Provide the (x, y) coordinate of the cell's center where the given text is located.  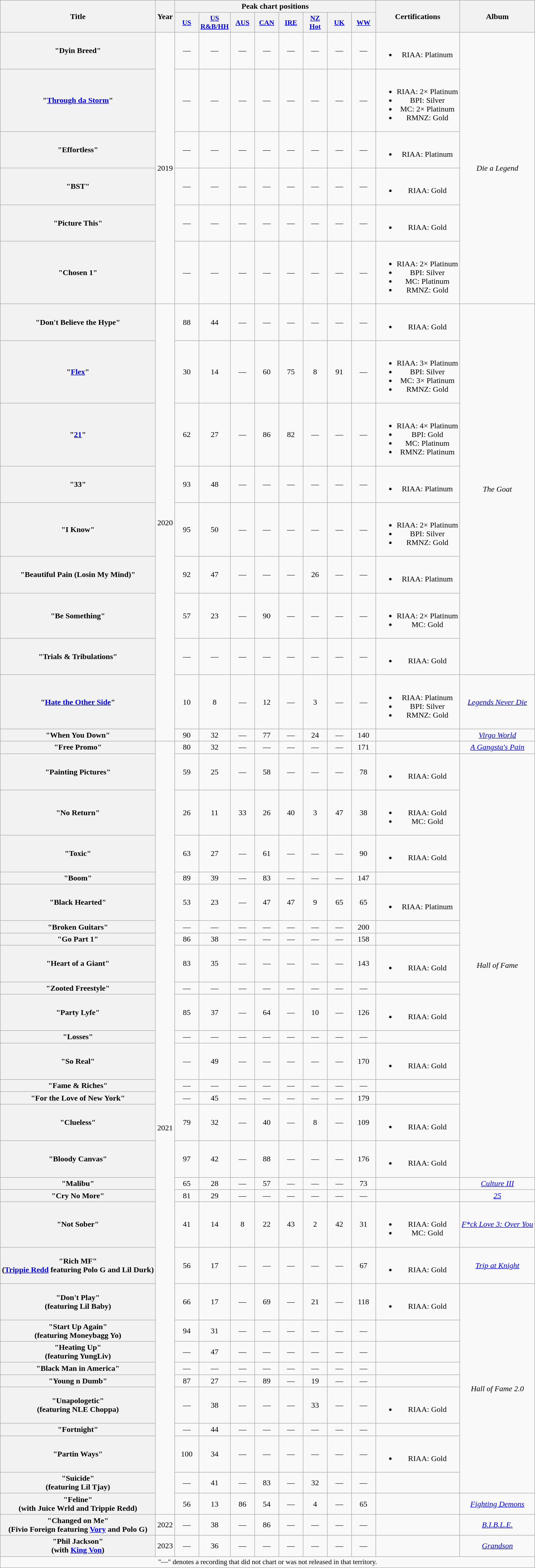
11 (215, 813)
28 (215, 1183)
"Picture This" (78, 223)
"Free Promo" (78, 747)
"Hate the Other Side" (78, 702)
F*ck Love 3: Over You (498, 1224)
"For the Love of New York" (78, 1098)
Virgo World (498, 735)
"Suicide"(featuring Lil Tjay) (78, 1483)
92 (187, 575)
126 (364, 1012)
Certifications (417, 16)
"I Know" (78, 529)
79 (187, 1122)
WW (364, 23)
Album (498, 16)
"Bloody Canvas" (78, 1159)
"Be Something" (78, 616)
CAN (267, 23)
13 (215, 1504)
"Feline"(with Juice Wrld and Trippie Redd) (78, 1504)
77 (267, 735)
Legends Never Die (498, 702)
RIAA: PlatinumBPI: SilverRMNZ: Gold (417, 702)
"Chosen 1" (78, 272)
21 (315, 1302)
"When You Down" (78, 735)
Grandson (498, 1546)
"Phil Jackson"(with King Von) (78, 1546)
75 (291, 372)
45 (215, 1098)
58 (267, 772)
2021 (165, 1128)
147 (364, 878)
2022 (165, 1525)
RIAA: 4× PlatinumBPI: GoldMC: PlatinumRMNZ: Platinum (417, 434)
"Rich MF"(Trippie Redd featuring Polo G and Lil Durk) (78, 1265)
"Dyin Breed" (78, 50)
"—" denotes a recording that did not chart or was not released in that territory. (267, 1562)
63 (187, 853)
109 (364, 1122)
"Effortless" (78, 150)
Year (165, 16)
"Start Up Again"(featuring Moneybagg Yo) (78, 1330)
"Zooted Freestyle" (78, 988)
Title (78, 16)
87 (187, 1381)
"Flex" (78, 372)
100 (187, 1454)
The Goat (498, 489)
A Gangsta's Pain (498, 747)
36 (215, 1546)
179 (364, 1098)
"Black Man in America" (78, 1368)
82 (291, 434)
2 (315, 1224)
91 (339, 372)
176 (364, 1159)
200 (364, 927)
"Party Lyfe" (78, 1012)
143 (364, 963)
"Cry No More" (78, 1196)
"Unapologetic"(featuring NLE Choppa) (78, 1405)
Trip at Knight (498, 1265)
"Through da Storm" (78, 100)
"Don't Play"(featuring Lil Baby) (78, 1302)
39 (215, 878)
USR&B/HH (215, 23)
67 (364, 1265)
"Losses" (78, 1037)
140 (364, 735)
49 (215, 1061)
62 (187, 434)
"21" (78, 434)
B.I.B.L.E. (498, 1525)
"Toxic" (78, 853)
"33" (78, 484)
"Go Part 1" (78, 939)
Fighting Demons (498, 1504)
IRE (291, 23)
81 (187, 1196)
RIAA: 3× PlatinumBPI: SilverMC: 3× PlatinumRMNZ: Gold (417, 372)
"Heating Up"(featuring YungLiv) (78, 1352)
69 (267, 1302)
22 (267, 1224)
66 (187, 1302)
80 (187, 747)
"Heart of a Giant" (78, 963)
85 (187, 1012)
"Black Hearted" (78, 902)
"Don't Believe the Hype" (78, 322)
50 (215, 529)
"BST" (78, 186)
30 (187, 372)
35 (215, 963)
"Malibu" (78, 1183)
Culture III (498, 1183)
2023 (165, 1546)
34 (215, 1454)
"Young n Dumb" (78, 1381)
RIAA: 2× PlatinumMC: Gold (417, 616)
43 (291, 1224)
2020 (165, 522)
170 (364, 1061)
94 (187, 1330)
24 (315, 735)
"Fortnight" (78, 1430)
95 (187, 529)
"Painting Pictures" (78, 772)
53 (187, 902)
"No Return" (78, 813)
158 (364, 939)
"Boom" (78, 878)
Hall of Fame (498, 965)
73 (364, 1183)
29 (215, 1196)
"Partin Ways" (78, 1454)
"Trials & Tribulations" (78, 657)
NZHot (315, 23)
AUS (242, 23)
78 (364, 772)
93 (187, 484)
UK (339, 23)
2019 (165, 168)
"Broken Guitars" (78, 927)
"So Real" (78, 1061)
"Fame & Riches" (78, 1086)
RIAA: 2× PlatinumBPI: SilverMC: 2× PlatinumRMNZ: Gold (417, 100)
37 (215, 1012)
RIAA: 2× PlatinumBPI: SilverMC: PlatinumRMNZ: Gold (417, 272)
Hall of Fame 2.0 (498, 1389)
"Beautiful Pain (Losin My Mind)" (78, 575)
US (187, 23)
"Not Sober" (78, 1224)
"Changed on Me"(Fivio Foreign featuring Vory and Polo G) (78, 1525)
60 (267, 372)
64 (267, 1012)
54 (267, 1504)
19 (315, 1381)
12 (267, 702)
59 (187, 772)
48 (215, 484)
"Clueless" (78, 1122)
171 (364, 747)
RIAA: 2× PlatinumBPI: SilverRMNZ: Gold (417, 529)
4 (315, 1504)
118 (364, 1302)
Peak chart positions (275, 6)
9 (315, 902)
61 (267, 853)
Die a Legend (498, 168)
97 (187, 1159)
